Search for the cell housing the specified text and yield its [x, y] center coordinate. 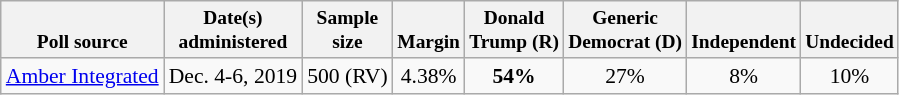
Undecided [850, 30]
Independent [744, 30]
54% [514, 76]
Margin [429, 30]
Amber Integrated [82, 76]
Samplesize [348, 30]
Date(s)administered [233, 30]
4.38% [429, 76]
GenericDemocrat (D) [626, 30]
DonaldTrump (R) [514, 30]
500 (RV) [348, 76]
27% [626, 76]
8% [744, 76]
Dec. 4-6, 2019 [233, 76]
Poll source [82, 30]
10% [850, 76]
